From the cell containing the given text, extract its center point as (X, Y) coordinate. 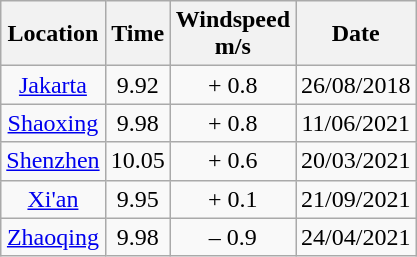
11/06/2021 (356, 123)
– 0.9 (232, 237)
Zhaoqing (53, 237)
Date (356, 34)
Time (138, 34)
Windspeedm/s (232, 34)
Xi'an (53, 199)
Shaoxing (53, 123)
+ 0.1 (232, 199)
Jakarta (53, 85)
10.05 (138, 161)
20/03/2021 (356, 161)
9.92 (138, 85)
24/04/2021 (356, 237)
26/08/2018 (356, 85)
+ 0.6 (232, 161)
Shenzhen (53, 161)
21/09/2021 (356, 199)
Location (53, 34)
9.95 (138, 199)
